Determine the [X, Y] coordinate at the center of the cell enclosing the given text.  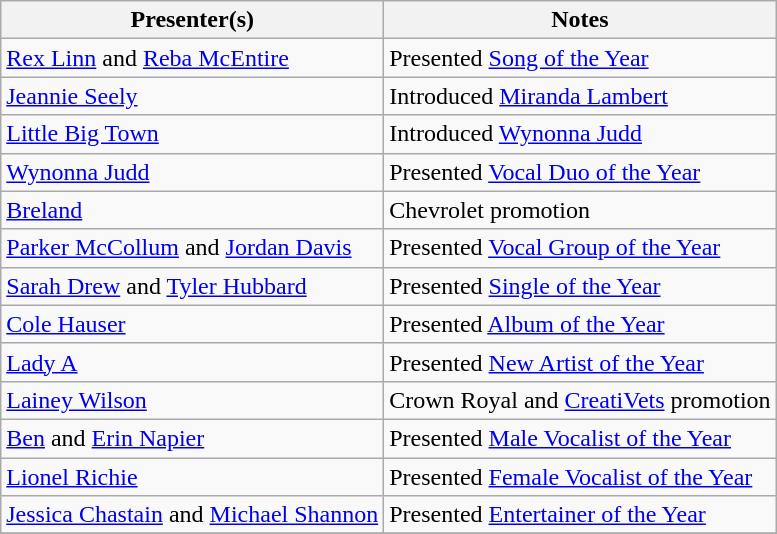
Ben and Erin Napier [192, 438]
Presented Male Vocalist of the Year [580, 438]
Jeannie Seely [192, 96]
Introduced Miranda Lambert [580, 96]
Notes [580, 20]
Presenter(s) [192, 20]
Presented Album of the Year [580, 324]
Rex Linn and Reba McEntire [192, 58]
Presented Entertainer of the Year [580, 515]
Presented New Artist of the Year [580, 362]
Presented Female Vocalist of the Year [580, 477]
Lionel Richie [192, 477]
Presented Single of the Year [580, 286]
Lady A [192, 362]
Chevrolet promotion [580, 210]
Presented Vocal Group of the Year [580, 248]
Lainey Wilson [192, 400]
Wynonna Judd [192, 172]
Presented Vocal Duo of the Year [580, 172]
Parker McCollum and Jordan Davis [192, 248]
Introduced Wynonna Judd [580, 134]
Breland [192, 210]
Little Big Town [192, 134]
Cole Hauser [192, 324]
Jessica Chastain and Michael Shannon [192, 515]
Presented Song of the Year [580, 58]
Crown Royal and CreatiVets promotion [580, 400]
Sarah Drew and Tyler Hubbard [192, 286]
